Return the [X, Y] coordinate for the center point of the cell that contains the specified text.  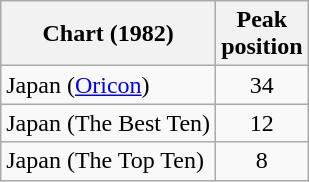
12 [262, 123]
Peakposition [262, 34]
34 [262, 85]
Japan (Oricon) [108, 85]
8 [262, 161]
Japan (The Best Ten) [108, 123]
Japan (The Top Ten) [108, 161]
Chart (1982) [108, 34]
